Return the (X, Y) coordinate for the center point of the cell that contains the specified text.  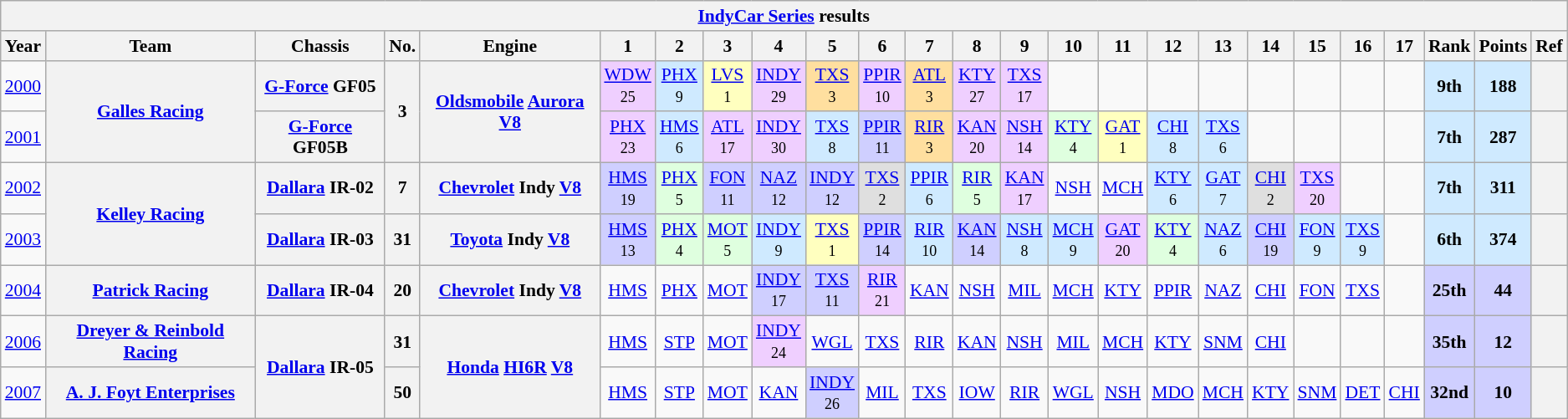
13 (1223, 46)
20 (402, 291)
KTY27 (977, 85)
TXS2 (882, 189)
ATL3 (930, 85)
IOW (977, 393)
FON (1318, 291)
G-Force GF05 (321, 85)
50 (402, 393)
2001 (23, 137)
TXS6 (1223, 137)
CHI19 (1270, 239)
KAN20 (977, 137)
PHX23 (627, 137)
374 (1503, 239)
Toyota Indy V8 (510, 239)
Ref (1549, 46)
DET (1362, 393)
HMS19 (627, 189)
PHX9 (679, 85)
HMS13 (627, 239)
GAT1 (1122, 137)
311 (1503, 189)
2004 (23, 291)
MDO (1172, 393)
2006 (23, 341)
17 (1405, 46)
RIR21 (882, 291)
9 (1025, 46)
14 (1270, 46)
TXS8 (832, 137)
287 (1503, 137)
CHI8 (1172, 137)
Dallara IR-04 (321, 291)
2002 (23, 189)
INDY29 (779, 85)
PHX5 (679, 189)
Oldsmobile Aurora V8 (510, 111)
RIR5 (977, 189)
1 (627, 46)
9th (1450, 85)
PHX (679, 291)
FON11 (728, 189)
2007 (23, 393)
Points (1503, 46)
TXS9 (1362, 239)
G-Force GF05B (321, 137)
6th (1450, 239)
INDY12 (832, 189)
8 (977, 46)
MOT5 (728, 239)
NAZ (1223, 291)
16 (1362, 46)
KAN17 (1025, 189)
Dallara IR-02 (321, 189)
KTY6 (1172, 189)
No. (402, 46)
2000 (23, 85)
PPIR10 (882, 85)
GAT20 (1122, 239)
TXS20 (1318, 189)
NAZ12 (779, 189)
TXS11 (832, 291)
TXS17 (1025, 85)
INDY30 (779, 137)
Honda HI6R V8 (510, 367)
PHX4 (679, 239)
6 (882, 46)
Kelley Racing (151, 214)
WDW25 (627, 85)
32nd (1450, 393)
35th (1450, 341)
A. J. Foyt Enterprises (151, 393)
Dreyer & Reinbold Racing (151, 341)
Dallara IR-05 (321, 367)
INDY26 (832, 393)
MCH9 (1074, 239)
CHI2 (1270, 189)
5 (832, 46)
NSH14 (1025, 137)
4 (779, 46)
PPIR14 (882, 239)
2 (679, 46)
Engine (510, 46)
INDY9 (779, 239)
Team (151, 46)
FON9 (1318, 239)
15 (1318, 46)
IndyCar Series results (784, 16)
KAN14 (977, 239)
PPIR (1172, 291)
NAZ6 (1223, 239)
188 (1503, 85)
GAT7 (1223, 189)
TXS3 (832, 85)
PPIR11 (882, 137)
Rank (1450, 46)
25th (1450, 291)
Galles Racing (151, 111)
11 (1122, 46)
Chassis (321, 46)
INDY24 (779, 341)
RIR10 (930, 239)
PPIR6 (930, 189)
ATL17 (728, 137)
RIR3 (930, 137)
LVS1 (728, 85)
Year (23, 46)
HMS6 (679, 137)
2003 (23, 239)
INDY17 (779, 291)
TXS1 (832, 239)
NSH8 (1025, 239)
Dallara IR-03 (321, 239)
44 (1503, 291)
Patrick Racing (151, 291)
